Locate the cell with the specified text and output its (X, Y) center coordinate. 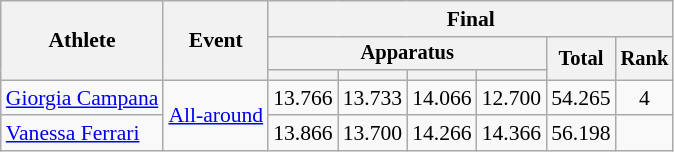
14.266 (442, 134)
Apparatus (407, 54)
All-around (216, 116)
56.198 (580, 134)
Athlete (82, 40)
13.766 (302, 98)
Final (470, 19)
14.366 (512, 134)
Event (216, 40)
13.866 (302, 134)
Giorgia Campana (82, 98)
12.700 (512, 98)
Rank (645, 58)
13.700 (372, 134)
14.066 (442, 98)
54.265 (580, 98)
4 (645, 98)
Total (580, 58)
Vanessa Ferrari (82, 134)
13.733 (372, 98)
